Determine the (X, Y) coordinate at the center of the cell enclosing the given text.  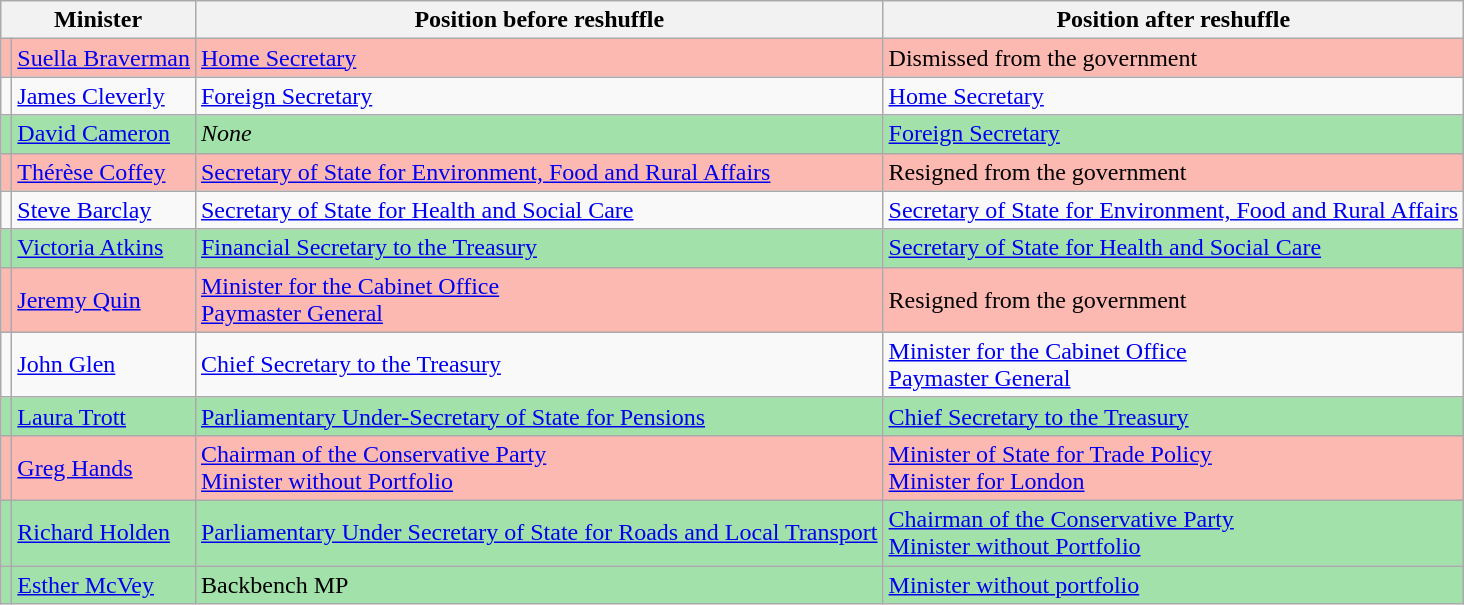
Parliamentary Under Secretary of State for Roads and Local Transport (539, 532)
Jeremy Quin (104, 300)
Greg Hands (104, 468)
Position after reshuffle (1173, 20)
David Cameron (104, 134)
Victoria Atkins (104, 248)
Minister without portfolio (1173, 585)
Minister (98, 20)
Backbench MP (539, 585)
Position before reshuffle (539, 20)
John Glen (104, 364)
Minister of State for Trade PolicyMinister for London (1173, 468)
Thérèse Coffey (104, 172)
Financial Secretary to the Treasury (539, 248)
Richard Holden (104, 532)
James Cleverly (104, 96)
Parliamentary Under-Secretary of State for Pensions (539, 416)
Suella Braverman (104, 58)
Laura Trott (104, 416)
Esther McVey (104, 585)
None (539, 134)
Dismissed from the government (1173, 58)
Steve Barclay (104, 210)
